Output the [X, Y] coordinate of the center of the cell containing the given text.  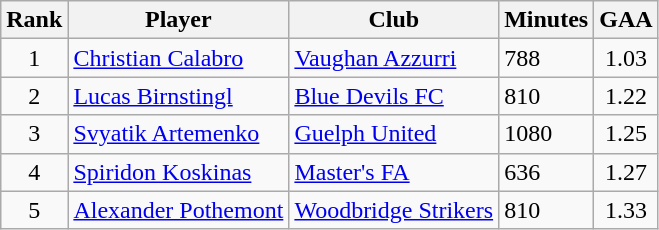
Vaughan Azzurri [394, 58]
Guelph United [394, 134]
Christian Calabro [178, 58]
Blue Devils FC [394, 96]
1.27 [626, 172]
Master's FA [394, 172]
Club [394, 20]
4 [34, 172]
636 [546, 172]
Minutes [546, 20]
Player [178, 20]
Spiridon Koskinas [178, 172]
5 [34, 210]
3 [34, 134]
1 [34, 58]
Svyatik Artemenko [178, 134]
2 [34, 96]
1.33 [626, 210]
1080 [546, 134]
GAA [626, 20]
Alexander Pothemont [178, 210]
1.25 [626, 134]
1.22 [626, 96]
Woodbridge Strikers [394, 210]
788 [546, 58]
Rank [34, 20]
Lucas Birnstingl [178, 96]
1.03 [626, 58]
